From the cell containing the given text, extract its center point as [x, y] coordinate. 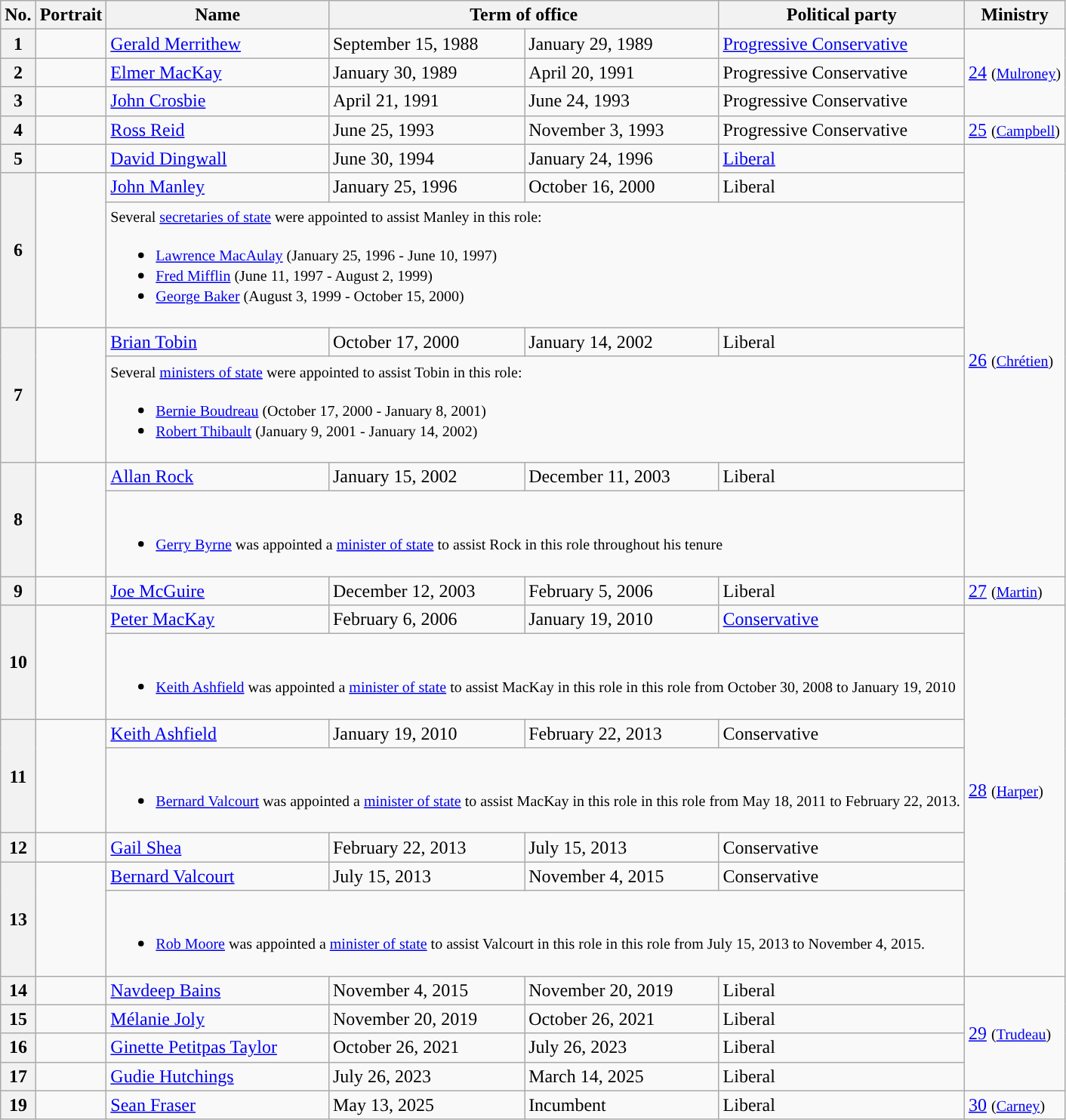
April 21, 1991 [426, 101]
3 [18, 101]
8 [18, 519]
Rob Moore was appointed a minister of state to assist Valcourt in this role in this role from July 15, 2013 to November 4, 2015. [536, 933]
January 29, 1989 [622, 44]
Keith Ashfield was appointed a minister of state to assist MacKay in this role in this role from October 30, 2008 to January 19, 2010 [536, 676]
January 30, 1989 [426, 72]
2 [18, 72]
15 [18, 1019]
Ministry [1015, 15]
10 [18, 663]
6 [18, 251]
John Manley [217, 187]
Allan Rock [217, 476]
January 25, 1996 [426, 187]
January 24, 1996 [622, 158]
24 (Mulroney) [1015, 72]
Gerry Byrne was appointed a minister of state to assist Rock in this role throughout his tenure [536, 533]
June 25, 1993 [426, 130]
Bernard Valcourt [217, 876]
June 24, 1993 [622, 101]
June 30, 1994 [426, 158]
January 14, 2002 [622, 342]
30 (Carney) [1015, 1105]
Keith Ashfield [217, 734]
Incumbent [622, 1105]
John Crosbie [217, 101]
25 (Campbell) [1015, 130]
7 [18, 395]
Political party [841, 15]
27 (Martin) [1015, 591]
Name [217, 15]
Gudie Hutchings [217, 1076]
29 (Trudeau) [1015, 1033]
26 (Chrétien) [1015, 360]
17 [18, 1076]
January 15, 2002 [426, 476]
13 [18, 919]
Ginette Petitpas Taylor [217, 1048]
Sean Fraser [217, 1105]
11 [18, 776]
April 20, 1991 [622, 72]
1 [18, 44]
Joe McGuire [217, 591]
19 [18, 1105]
28 (Harper) [1015, 791]
4 [18, 130]
December 11, 2003 [622, 476]
Portrait [71, 15]
Bernard Valcourt was appointed a minister of state to assist MacKay in this role in this role from May 18, 2011 to February 22, 2013. [536, 791]
Gerald Merrithew [217, 44]
Gail Shea [217, 848]
September 15, 1988 [426, 44]
Brian Tobin [217, 342]
David Dingwall [217, 158]
12 [18, 848]
March 14, 2025 [622, 1076]
Term of office [524, 15]
December 12, 2003 [426, 591]
Mélanie Joly [217, 1019]
9 [18, 591]
May 13, 2025 [426, 1105]
October 16, 2000 [622, 187]
Peter MacKay [217, 620]
No. [18, 15]
October 17, 2000 [426, 342]
14 [18, 990]
5 [18, 158]
Ross Reid [217, 130]
Elmer MacKay [217, 72]
November 3, 1993 [622, 130]
February 5, 2006 [622, 591]
Navdeep Bains [217, 990]
February 6, 2006 [426, 620]
16 [18, 1048]
